Search for the cell housing the specified text and yield its [x, y] center coordinate. 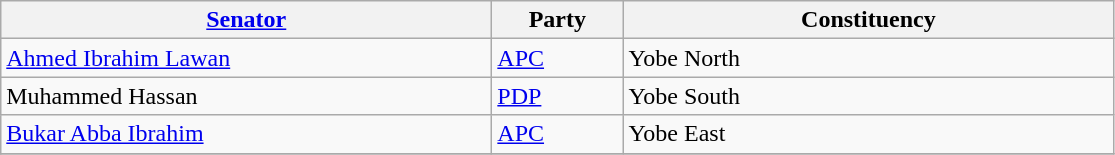
Ahmed Ibrahim Lawan [246, 58]
Senator [246, 20]
Bukar Abba Ibrahim [246, 134]
PDP [558, 96]
Yobe South [868, 96]
Constituency [868, 20]
Yobe North [868, 58]
Muhammed Hassan [246, 96]
Yobe East [868, 134]
Party [558, 20]
